Detect which cell encompasses the target text, then output its (X, Y) center coordinate. 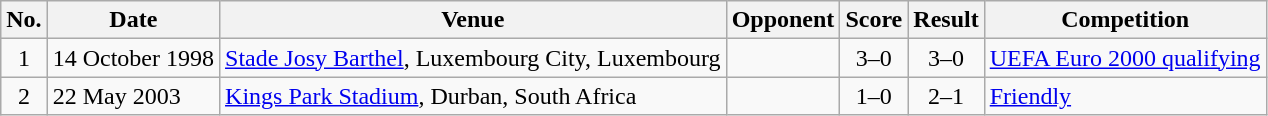
Competition (1125, 20)
Kings Park Stadium, Durban, South Africa (474, 96)
2–1 (946, 96)
Score (874, 20)
UEFA Euro 2000 qualifying (1125, 58)
Date (133, 20)
2 (24, 96)
Friendly (1125, 96)
1 (24, 58)
Opponent (783, 20)
14 October 1998 (133, 58)
1–0 (874, 96)
Stade Josy Barthel, Luxembourg City, Luxembourg (474, 58)
Venue (474, 20)
No. (24, 20)
22 May 2003 (133, 96)
Result (946, 20)
